Search for the cell housing the specified text and yield its [x, y] center coordinate. 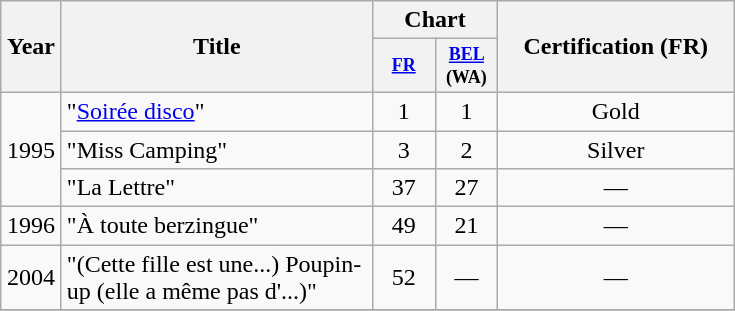
52 [404, 278]
2 [466, 150]
Silver [616, 150]
FR [404, 66]
BEL (WA) [466, 66]
"(Cette fille est une...) Poupin-up (elle a même pas d'...)" [216, 278]
2004 [32, 278]
21 [466, 226]
27 [466, 188]
"Miss Camping" [216, 150]
Year [32, 47]
49 [404, 226]
"À toute berzingue" [216, 226]
37 [404, 188]
1996 [32, 226]
"Soirée disco" [216, 111]
Chart [434, 20]
Certification (FR) [616, 47]
3 [404, 150]
"La Lettre" [216, 188]
Gold [616, 111]
1995 [32, 149]
Title [216, 47]
